Scan for the cell matching the given text and deliver its (x, y) coordinate at center. 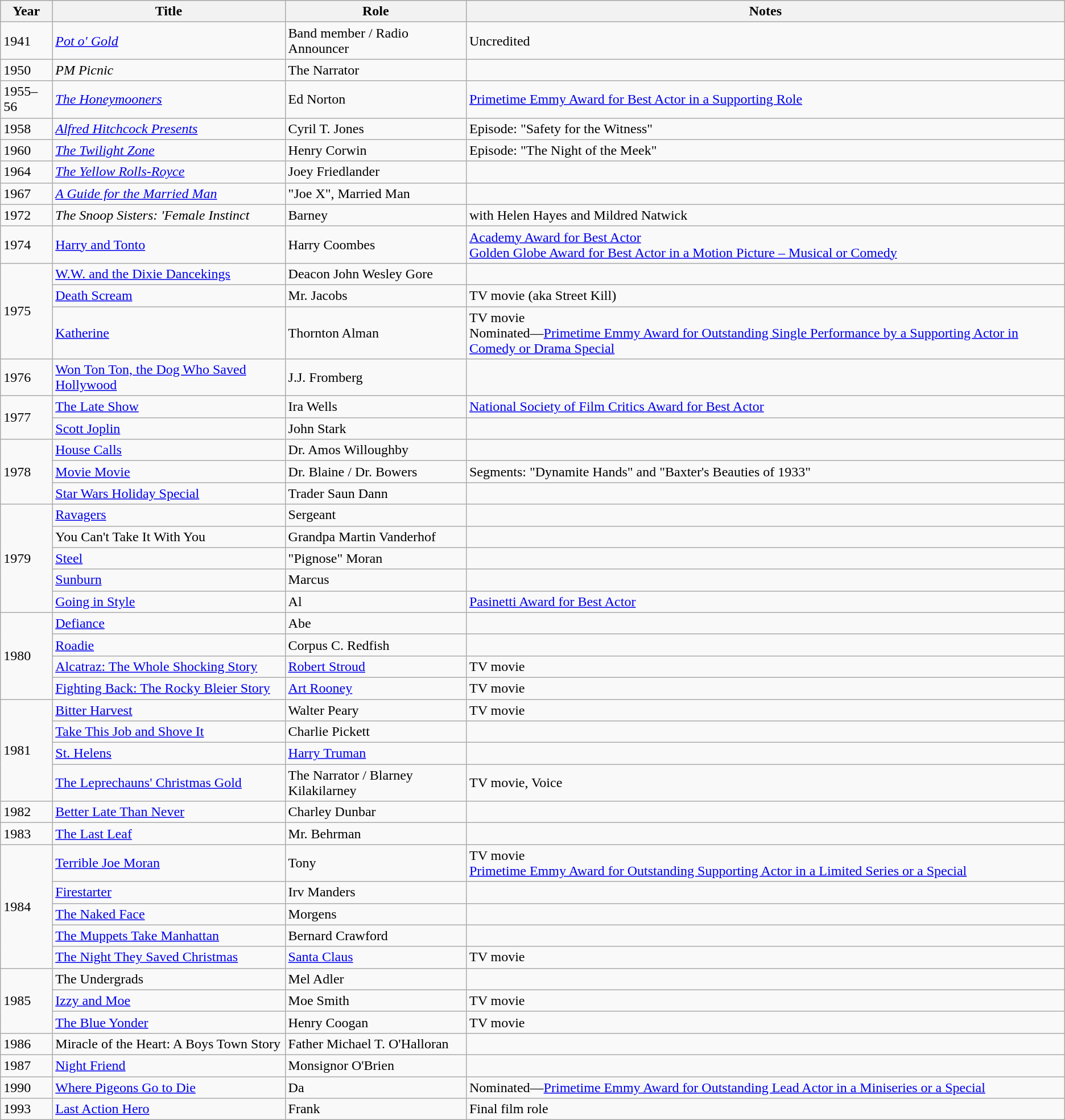
1978 (26, 472)
1986 (26, 1044)
Steel (168, 558)
Ravagers (168, 515)
Da (375, 1088)
Walter Peary (375, 710)
Robert Stroud (375, 666)
1981 (26, 750)
The Muppets Take Manhattan (168, 936)
Going in Style (168, 602)
Scott Joplin (168, 429)
National Society of Film Critics Award for Best Actor (765, 407)
Bernard Crawford (375, 936)
Terrible Joe Moran (168, 863)
Al (375, 602)
Episode: "The Night of the Meek" (765, 150)
1985 (26, 1000)
Joey Friedlander (375, 172)
1975 (26, 311)
Harry Coombes (375, 245)
Better Late Than Never (168, 812)
The Twilight Zone (168, 150)
Uncredited (765, 41)
Fighting Back: The Rocky Bleier Story (168, 688)
Charley Dunbar (375, 812)
Charlie Pickett (375, 732)
Frank (375, 1109)
TV movie, Voice (765, 783)
Year (26, 11)
1979 (26, 558)
Star Wars Holiday Special (168, 493)
Won Ton Ton, the Dog Who Saved Hollywood (168, 378)
The Narrator / Blarney Kilakilarney (375, 783)
Movie Movie (168, 472)
1993 (26, 1109)
Notes (765, 11)
John Stark (375, 429)
The Undergrads (168, 979)
Where Pigeons Go to Die (168, 1088)
Henry Corwin (375, 150)
The Late Show (168, 407)
W.W. and the Dixie Dancekings (168, 274)
"Pignose" Moran (375, 558)
Roadie (168, 645)
Episode: "Safety for the Witness" (765, 129)
1990 (26, 1088)
Night Friend (168, 1065)
Tony (375, 863)
TV movie Nominated—Primetime Emmy Award for Outstanding Single Performance by a Supporting Actor in Comedy or Drama Special (765, 332)
Henry Coogan (375, 1022)
1976 (26, 378)
Monsignor O'Brien (375, 1065)
Ira Wells (375, 407)
Primetime Emmy Award for Best Actor in a Supporting Role (765, 99)
House Calls (168, 450)
Defiance (168, 623)
Santa Claus (375, 957)
with Helen Hayes and Mildred Natwick (765, 215)
The Yellow Rolls-Royce (168, 172)
1982 (26, 812)
You Can't Take It With You (168, 537)
Miracle of the Heart: A Boys Town Story (168, 1044)
A Guide for the Married Man (168, 193)
The Leprechauns' Christmas Gold (168, 783)
Alfred Hitchcock Presents (168, 129)
Grandpa Martin Vanderhof (375, 537)
1955–56 (26, 99)
Moe Smith (375, 1000)
Harry Truman (375, 753)
1983 (26, 834)
Irv Manders (375, 892)
1977 (26, 418)
Role (375, 11)
1950 (26, 70)
Trader Saun Dann (375, 493)
The Night They Saved Christmas (168, 957)
1967 (26, 193)
1974 (26, 245)
Mr. Behrman (375, 834)
Mel Adler (375, 979)
Last Action Hero (168, 1109)
Cyril T. Jones (375, 129)
Ed Norton (375, 99)
The Snoop Sisters: 'Female Instinct (168, 215)
1958 (26, 129)
The Naked Face (168, 914)
Firestarter (168, 892)
1960 (26, 150)
Morgens (375, 914)
1980 (26, 656)
PM Picnic (168, 70)
Pot o' Gold (168, 41)
Thornton Alman (375, 332)
The Last Leaf (168, 834)
"Joe X", Married Man (375, 193)
Art Rooney (375, 688)
Abe (375, 623)
1984 (26, 906)
1941 (26, 41)
Deacon John Wesley Gore (375, 274)
Death Scream (168, 295)
Sunburn (168, 580)
1972 (26, 215)
TV movie (aka Street Kill) (765, 295)
Band member / Radio Announcer (375, 41)
Harry and Tonto (168, 245)
Segments: "Dynamite Hands" and "Baxter's Beauties of 1933" (765, 472)
Marcus (375, 580)
TV movie Primetime Emmy Award for Outstanding Supporting Actor in a Limited Series or a Special (765, 863)
Mr. Jacobs (375, 295)
Title (168, 11)
Katherine (168, 332)
Bitter Harvest (168, 710)
Final film role (765, 1109)
Dr. Amos Willoughby (375, 450)
1964 (26, 172)
Father Michael T. O'Halloran (375, 1044)
Barney (375, 215)
1987 (26, 1065)
Academy Award for Best Actor Golden Globe Award for Best Actor in a Motion Picture – Musical or Comedy (765, 245)
The Blue Yonder (168, 1022)
Izzy and Moe (168, 1000)
The Honeymooners (168, 99)
The Narrator (375, 70)
Nominated—Primetime Emmy Award for Outstanding Lead Actor in a Miniseries or a Special (765, 1088)
Pasinetti Award for Best Actor (765, 602)
St. Helens (168, 753)
J.J. Fromberg (375, 378)
Sergeant (375, 515)
Corpus C. Redfish (375, 645)
Dr. Blaine / Dr. Bowers (375, 472)
Alcatraz: The Whole Shocking Story (168, 666)
Take This Job and Shove It (168, 732)
